Pinpoint the cell where the given text exists, returning its (X, Y) midpoint coordinate. 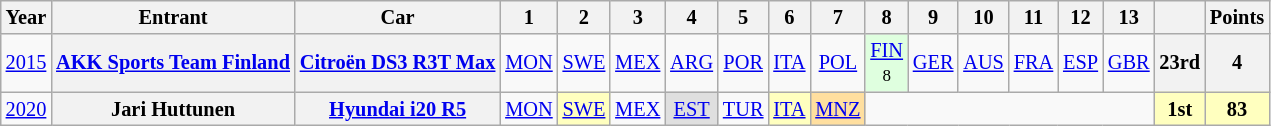
11 (1034, 17)
GER (933, 63)
2015 (26, 63)
8 (886, 17)
TUR (743, 109)
EST (692, 109)
10 (983, 17)
Points (1237, 17)
AKK Sports Team Finland (173, 63)
Entrant (173, 17)
Hyundai i20 R5 (398, 109)
12 (1080, 17)
ARG (692, 63)
ESP (1080, 63)
83 (1237, 109)
13 (1129, 17)
9 (933, 17)
3 (638, 17)
7 (838, 17)
Car (398, 17)
2020 (26, 109)
1 (528, 17)
23rd (1180, 63)
1st (1180, 109)
POL (838, 63)
Year (26, 17)
2 (584, 17)
5 (743, 17)
Citroën DS3 R3T Max (398, 63)
MNZ (838, 109)
FIN8 (886, 63)
POR (743, 63)
FRA (1034, 63)
GBR (1129, 63)
6 (789, 17)
AUS (983, 63)
Jari Huttunen (173, 109)
